Pinpoint the cell where the given text exists, returning its (X, Y) midpoint coordinate. 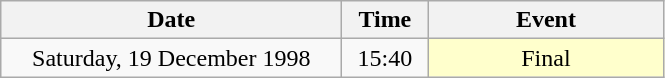
15:40 (385, 58)
Time (385, 20)
Final (546, 58)
Saturday, 19 December 1998 (172, 58)
Event (546, 20)
Date (172, 20)
